Locate the cell with the specified text and output its [X, Y] center coordinate. 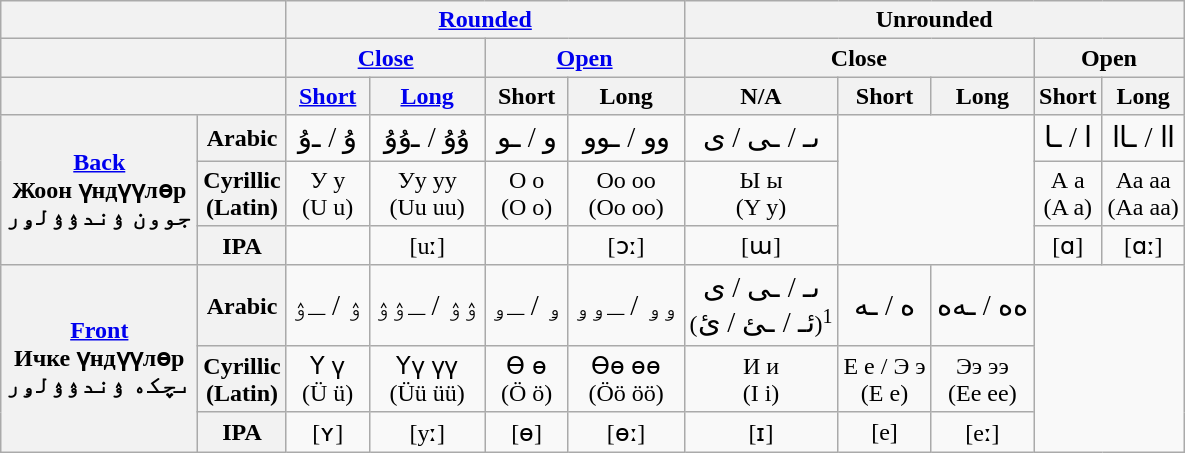
О о(O o) [526, 192]
ـوو‎ / وو‎ [626, 138]
BackЖоон үндүүлөрجوون ۉندۉۉلۅر [100, 190]
ـﯗ‎ / ﯗ [328, 138]
اا / ‍ـاا [1143, 138]
[ɵː] [626, 432]
ىـ / ـى / ى‎(ئـ / ـئ / ئ‎)1 [761, 306]
Ү ү(Ü ü) [328, 380]
ەە / ـەە [982, 306]
Оо оо(Oo oo) [626, 192]
[ɵ] [526, 432]
[ɪ] [761, 432]
ـو‎ / و‎ [526, 138]
Rounded [485, 20]
[uː] [427, 246]
Ы ы(Y y) [761, 192]
ىـ / ـى / ى‎ [761, 138]
[e] [884, 432]
FrontИчке үндүүлөрىچكە ۉندۉۉلۅر [100, 358]
[ɯ] [761, 246]
[yː] [427, 432]
ـۅ‎ / ۅ‎ [526, 306]
[eː] [982, 432]
И и(I i) [761, 380]
[ɑː] [1143, 246]
Аа аа(Aa aa) [1143, 192]
Е е / Э э(E e) [884, 380]
[ɑ] [1068, 246]
ـۉۉ‎ / ۉۉ [427, 306]
Ээ ээ(Ee ee) [982, 380]
N/A [761, 96]
ە / ـە [884, 306]
ا / ‍ـا [1068, 138]
ـۅۅ‎ / ۅۅ [626, 306]
Өө өө(Öö öö) [626, 380]
[ʏ] [328, 432]
ـۉ‎ / ۉ [328, 306]
Unrounded [934, 20]
ـﯗﯗ‎ / ﯗﯗ [427, 138]
Үү үү(Üü üü) [427, 380]
У у(U u) [328, 192]
Ө ө(Ö ö) [526, 380]
Уу уу(Uu uu) [427, 192]
А а(A a) [1068, 192]
[ɔː] [626, 246]
